Output the (x, y) coordinate of the center of the cell containing the given text.  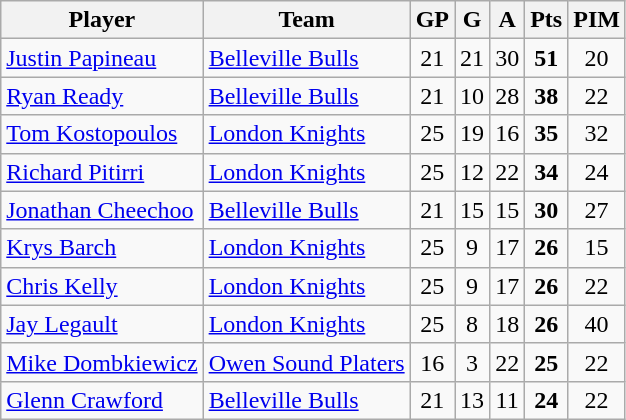
27 (597, 210)
GP (432, 20)
Team (306, 20)
Mike Dombkiewicz (102, 362)
Player (102, 20)
8 (472, 324)
A (508, 20)
Richard Pitirri (102, 172)
38 (546, 96)
Jay Legault (102, 324)
PIM (597, 20)
28 (508, 96)
Glenn Crawford (102, 400)
G (472, 20)
20 (597, 58)
Tom Kostopoulos (102, 134)
32 (597, 134)
Jonathan Cheechoo (102, 210)
3 (472, 362)
Ryan Ready (102, 96)
11 (508, 400)
12 (472, 172)
10 (472, 96)
Pts (546, 20)
Justin Papineau (102, 58)
Krys Barch (102, 248)
35 (546, 134)
Chris Kelly (102, 286)
Owen Sound Platers (306, 362)
40 (597, 324)
19 (472, 134)
13 (472, 400)
51 (546, 58)
18 (508, 324)
34 (546, 172)
